Determine the [x, y] coordinate at the center of the cell enclosing the given text.  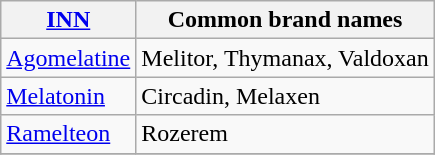
Rozerem [285, 134]
Circadin, Melaxen [285, 96]
Agomelatine [68, 58]
Melatonin [68, 96]
INN [68, 20]
Ramelteon [68, 134]
Common brand names [285, 20]
Melitor, Thymanax, Valdoxan [285, 58]
